For the text-containing cell, return its midpoint in (X, Y) coordinate format. 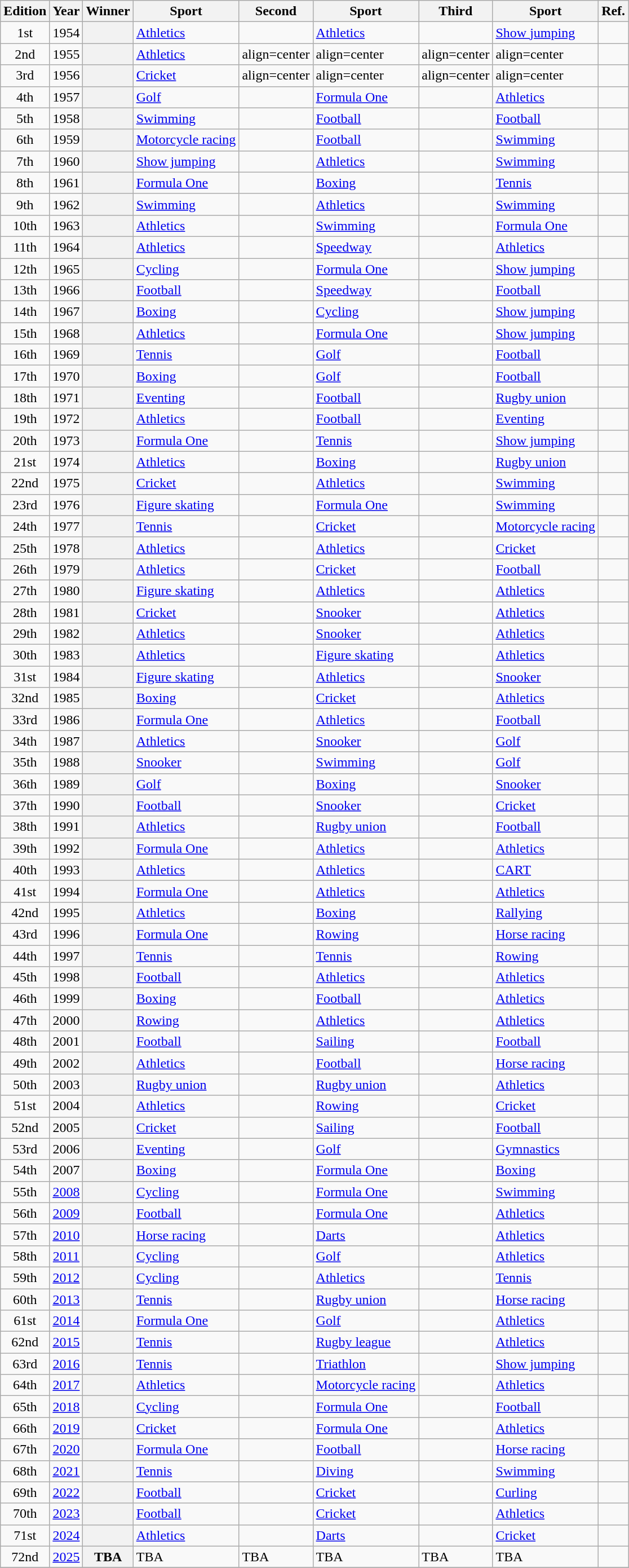
15th (25, 333)
1970 (67, 376)
1968 (67, 333)
45th (25, 977)
69th (25, 1492)
51st (25, 1106)
1971 (67, 398)
62nd (25, 1342)
54th (25, 1170)
1991 (67, 827)
42nd (25, 913)
47th (25, 1020)
28th (25, 612)
1978 (67, 548)
1960 (67, 161)
1954 (67, 33)
35th (25, 763)
1983 (67, 655)
1984 (67, 677)
Winner (108, 11)
59th (25, 1278)
2003 (67, 1085)
60th (25, 1299)
17th (25, 376)
37th (25, 805)
1st (25, 33)
1992 (67, 848)
39th (25, 848)
64th (25, 1385)
3rd (25, 76)
1966 (67, 290)
2017 (67, 1385)
2013 (67, 1299)
2016 (67, 1364)
58th (25, 1256)
2020 (67, 1450)
1987 (67, 741)
65th (25, 1407)
2012 (67, 1278)
31st (25, 677)
Ref. (613, 11)
Curling (546, 1492)
13th (25, 290)
4th (25, 97)
2019 (67, 1428)
14th (25, 312)
2018 (67, 1407)
33rd (25, 720)
1973 (67, 441)
1981 (67, 612)
Third (455, 11)
1969 (67, 355)
1989 (67, 784)
2025 (67, 1557)
2nd (25, 54)
66th (25, 1428)
1957 (67, 97)
12th (25, 269)
1996 (67, 934)
1964 (67, 247)
68th (25, 1471)
6th (25, 140)
Second (276, 11)
1999 (67, 999)
18th (25, 398)
52nd (25, 1127)
36th (25, 784)
70th (25, 1514)
41st (25, 891)
23rd (25, 505)
1995 (67, 913)
46th (25, 999)
7th (25, 161)
1977 (67, 526)
16th (25, 355)
2004 (67, 1106)
67th (25, 1450)
40th (25, 870)
1975 (67, 483)
44th (25, 956)
49th (25, 1063)
24th (25, 526)
53rd (25, 1149)
71st (25, 1535)
20th (25, 441)
Gymnastics (546, 1149)
1974 (67, 462)
8th (25, 183)
1997 (67, 956)
1993 (67, 870)
Edition (25, 11)
1982 (67, 634)
1967 (67, 312)
2009 (67, 1213)
1979 (67, 569)
30th (25, 655)
Triathlon (366, 1364)
61st (25, 1321)
22nd (25, 483)
1994 (67, 891)
1963 (67, 226)
CART (546, 870)
2022 (67, 1492)
1955 (67, 54)
2006 (67, 1149)
1956 (67, 76)
1985 (67, 698)
25th (25, 548)
1986 (67, 720)
1962 (67, 204)
19th (25, 419)
57th (25, 1235)
1980 (67, 591)
21st (25, 462)
1972 (67, 419)
2005 (67, 1127)
2015 (67, 1342)
11th (25, 247)
2001 (67, 1042)
1958 (67, 118)
10th (25, 226)
56th (25, 1213)
2008 (67, 1192)
9th (25, 204)
1959 (67, 140)
27th (25, 591)
1998 (67, 977)
Year (67, 11)
32nd (25, 698)
29th (25, 634)
1965 (67, 269)
2011 (67, 1256)
2000 (67, 1020)
55th (25, 1192)
2014 (67, 1321)
2002 (67, 1063)
48th (25, 1042)
72nd (25, 1557)
1976 (67, 505)
Diving (366, 1471)
26th (25, 569)
38th (25, 827)
1988 (67, 763)
1990 (67, 805)
34th (25, 741)
50th (25, 1085)
43rd (25, 934)
2024 (67, 1535)
1961 (67, 183)
63rd (25, 1364)
2007 (67, 1170)
2021 (67, 1471)
Rallying (546, 913)
Rugby league (366, 1342)
2023 (67, 1514)
2010 (67, 1235)
5th (25, 118)
